Detect which cell encompasses the target text, then output its [X, Y] center coordinate. 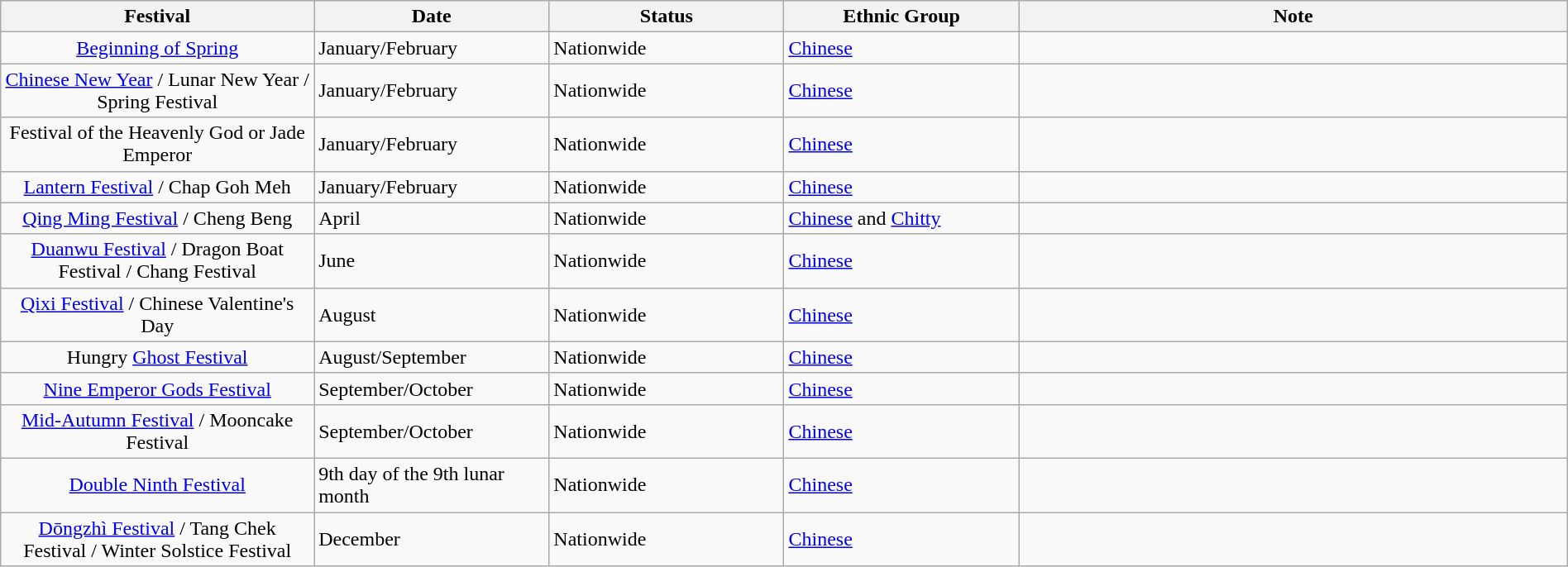
Dōngzhì Festival / Tang Chek Festival / Winter Solstice Festival [157, 539]
Mid-Autumn Festival / Mooncake Festival [157, 431]
Lantern Festival / Chap Goh Meh [157, 187]
Duanwu Festival / Dragon Boat Festival / Chang Festival [157, 261]
Qixi Festival / Chinese Valentine's Day [157, 314]
Qing Ming Festival / Cheng Beng [157, 218]
Beginning of Spring [157, 48]
Nine Emperor Gods Festival [157, 388]
9th day of the 9th lunar month [432, 484]
Festival [157, 17]
Ethnic Group [901, 17]
August/September [432, 357]
June [432, 261]
Hungry Ghost Festival [157, 357]
April [432, 218]
Status [667, 17]
Date [432, 17]
Note [1293, 17]
Festival of the Heavenly God or Jade Emperor [157, 144]
August [432, 314]
December [432, 539]
Double Ninth Festival [157, 484]
Chinese and Chitty [901, 218]
Chinese New Year / Lunar New Year / Spring Festival [157, 91]
